Return [x, y] of the center of cell containing provided text 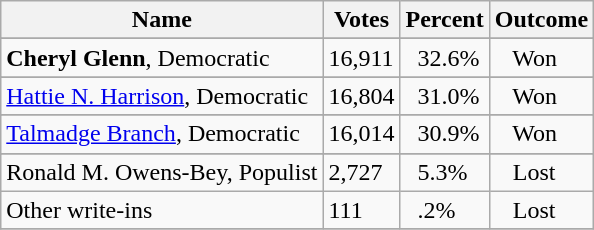
5.3% [444, 172]
Talmadge Branch, Democratic [162, 134]
Outcome [541, 20]
16,804 [362, 96]
16,014 [362, 134]
Percent [444, 20]
111 [362, 210]
Cheryl Glenn, Democratic [162, 58]
31.0% [444, 96]
30.9% [444, 134]
Other write-ins [162, 210]
2,727 [362, 172]
Hattie N. Harrison, Democratic [162, 96]
Ronald M. Owens-Bey, Populist [162, 172]
Name [162, 20]
.2% [444, 210]
Votes [362, 20]
32.6% [444, 58]
16,911 [362, 58]
